Return (x, y) of the center of cell containing provided text 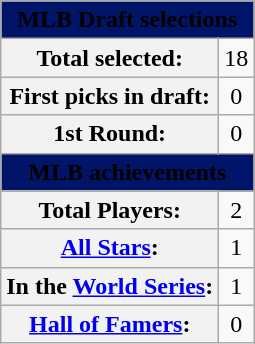
18 (236, 58)
MLB Draft selections (128, 20)
In the World Series: (110, 286)
2 (236, 210)
1st Round: (110, 134)
All Stars: (110, 248)
MLB achievements (128, 172)
Hall of Famers: (110, 324)
Total Players: (110, 210)
Total selected: (110, 58)
First picks in draft: (110, 96)
